Identify which cell holds the provided text, then report its (x, y) central coordinate. 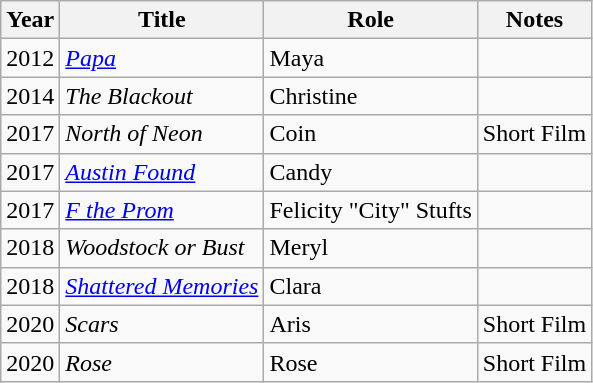
Papa (162, 58)
Candy (370, 172)
Christine (370, 96)
2014 (30, 96)
2012 (30, 58)
Role (370, 20)
The Blackout (162, 96)
Shattered Memories (162, 286)
Felicity "City" Stufts (370, 210)
Austin Found (162, 172)
Meryl (370, 248)
North of Neon (162, 134)
Maya (370, 58)
F the Prom (162, 210)
Clara (370, 286)
Notes (534, 20)
Title (162, 20)
Coin (370, 134)
Scars (162, 324)
Year (30, 20)
Aris (370, 324)
Woodstock or Bust (162, 248)
